Return the [X, Y] coordinate for the center point of the cell that contains the specified text.  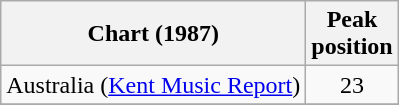
Chart (1987) [154, 34]
23 [352, 85]
Peak position [352, 34]
Australia (Kent Music Report) [154, 85]
